From the cell containing the given text, extract its center point as [x, y] coordinate. 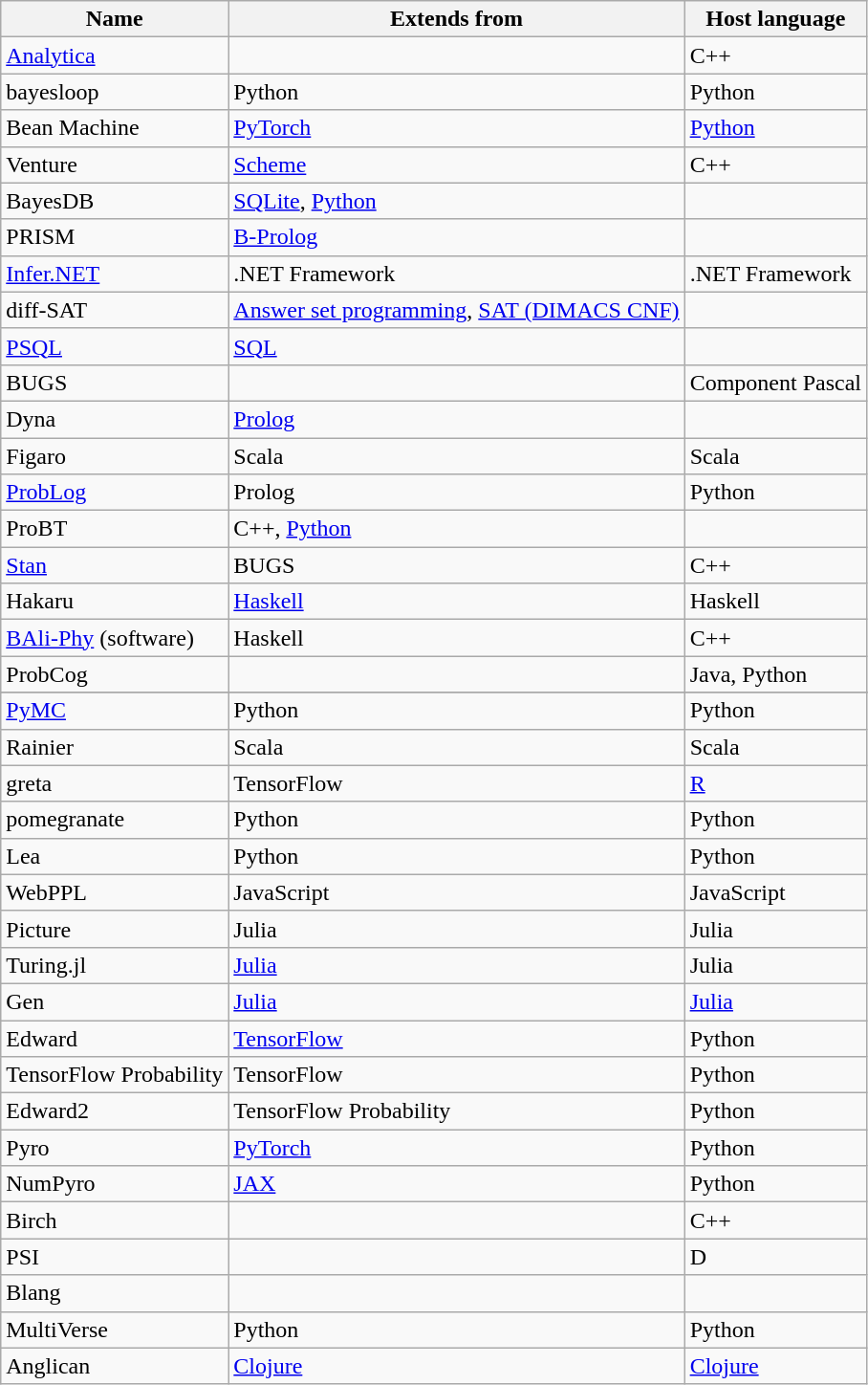
Venture [115, 165]
Birch [115, 1220]
Picture [115, 929]
Pyro [115, 1148]
Figaro [115, 456]
PRISM [115, 237]
Stan [115, 565]
bayesloop [115, 92]
Edward2 [115, 1111]
Blang [115, 1293]
Answer set programming, SAT (DIMACS CNF) [457, 310]
SQL [457, 346]
JAX [457, 1184]
ProBT [115, 529]
Name [115, 19]
Anglican [115, 1366]
Gen [115, 1001]
greta [115, 783]
Dyna [115, 419]
WebPPL [115, 892]
D [775, 1257]
PSQL [115, 346]
Turing.jl [115, 965]
Extends from [457, 19]
Rainier [115, 747]
NumPyro [115, 1184]
Edward [115, 1038]
Hakaru [115, 602]
ProbCog [115, 674]
BayesDB [115, 201]
Lea [115, 856]
PyMC [115, 711]
ProbLog [115, 493]
Component Pascal [775, 383]
MultiVerse [115, 1330]
SQLite, Python [457, 201]
B-Prolog [457, 237]
C++, Python [457, 529]
R [775, 783]
Analytica [115, 55]
BAli-Phy (software) [115, 638]
Host language [775, 19]
Java, Python [775, 674]
Scheme [457, 165]
diff-SAT [115, 310]
Infer.NET [115, 274]
Bean Machine [115, 128]
PSI [115, 1257]
pomegranate [115, 820]
